Return the (x, y) coordinate for the center point of the cell that contains the specified text.  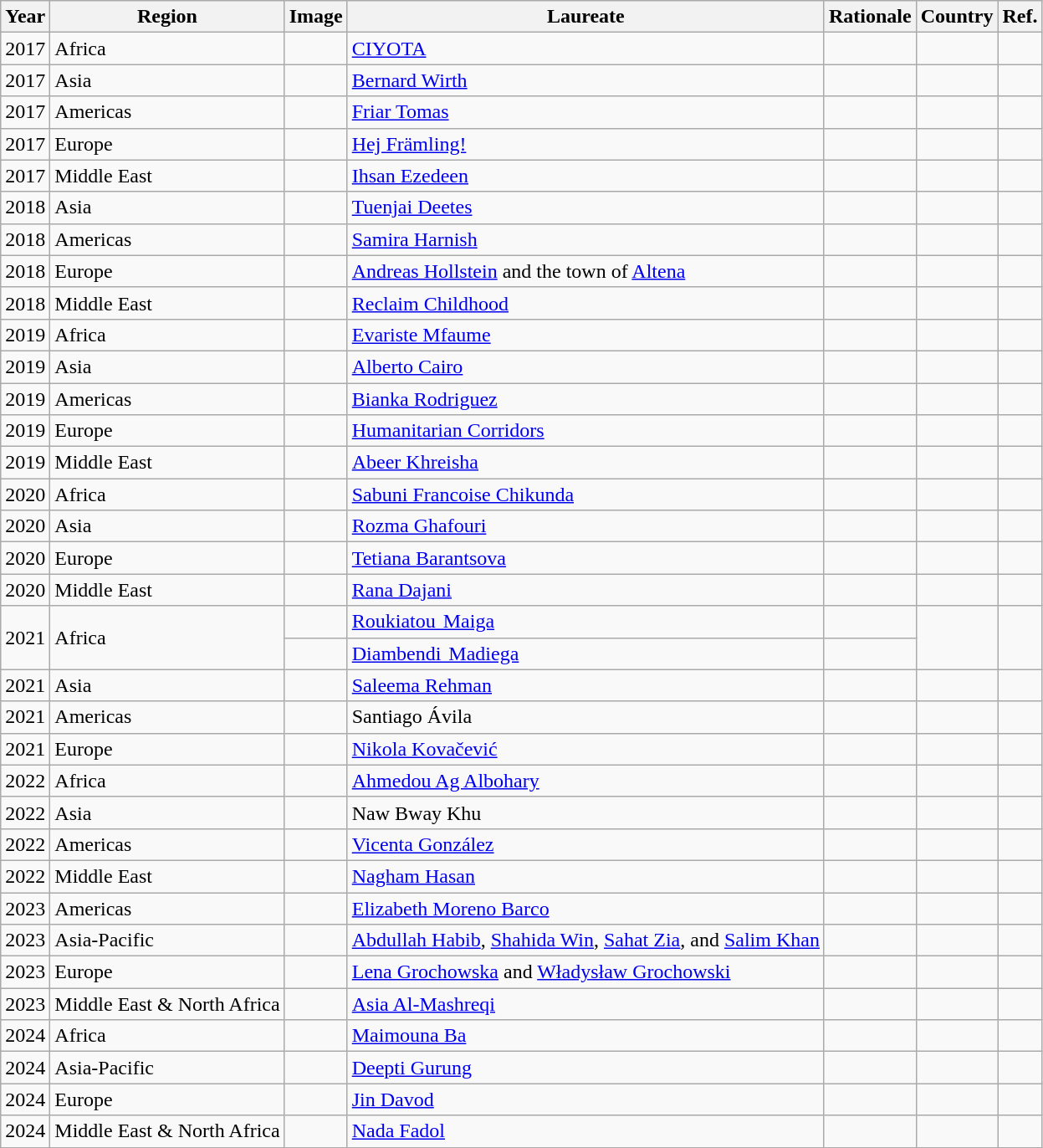
Rozma Ghafouri (585, 526)
Bianka Rodriguez (585, 399)
Rana Dajani (585, 590)
Region (167, 17)
Vicenta González (585, 844)
Sabuni Francoise Chikunda (585, 495)
Rationale (870, 17)
Lena Grochowska and Władysław Grochowski (585, 972)
Nikola Kovačević (585, 749)
Diambendi Madiega (585, 653)
Deepti Gurung (585, 1068)
Samira Harnish (585, 239)
Asia Al-Mashreqi (585, 1004)
Elizabeth Moreno Barco (585, 908)
Bernard Wirth (585, 80)
Roukiatou Maiga (585, 622)
Nagham Hasan (585, 876)
Abeer Khreisha (585, 463)
Abdullah Habib, Shahida Win, Sahat Zia, and Salim Khan (585, 940)
Country (957, 17)
Maimouna Ba (585, 1036)
Saleema Rehman (585, 685)
Laureate (585, 17)
Nada Fadol (585, 1131)
Andreas Hollstein and the town of Altena (585, 271)
Humanitarian Corridors (585, 431)
Year (25, 17)
Alberto Cairo (585, 366)
CIYOTA (585, 49)
Hej Främling! (585, 144)
Santiago Ávila (585, 717)
Tetiana Barantsova (585, 558)
Ref. (1020, 17)
Naw Bway Khu (585, 812)
Jin Davod (585, 1099)
Tuenjai Deetes (585, 208)
Image (316, 17)
Evariste Mfaume (585, 335)
Ahmedou Ag Albohary (585, 781)
Reclaim Childhood (585, 303)
Friar Tomas (585, 112)
Ihsan Ezedeen (585, 176)
